Pinpoint the cell where the given text exists, returning its [X, Y] midpoint coordinate. 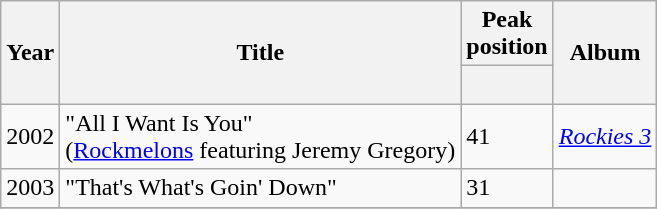
2002 [30, 136]
Rockies 3 [605, 136]
41 [507, 136]
"That's What's Goin' Down" [260, 188]
Year [30, 52]
Album [605, 52]
Title [260, 52]
"All I Want Is You" (Rockmelons featuring Jeremy Gregory) [260, 136]
2003 [30, 188]
Peak position [507, 34]
31 [507, 188]
